For the text-containing cell, return its midpoint in (x, y) coordinate format. 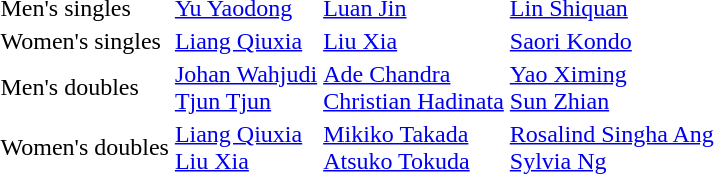
Johan Wahjudi Tjun Tjun (246, 88)
Ade Chandra Christian Hadinata (414, 88)
Liang Qiuxia (246, 41)
Liu Xia (414, 41)
